Scan for the cell matching the given text and deliver its [X, Y] coordinate at center. 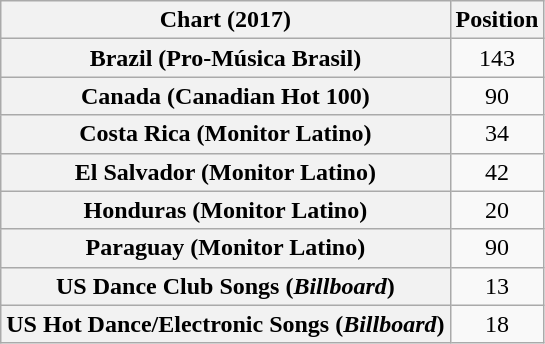
Paraguay (Monitor Latino) [226, 248]
Honduras (Monitor Latino) [226, 210]
El Salvador (Monitor Latino) [226, 172]
18 [497, 324]
13 [497, 286]
Position [497, 20]
Chart (2017) [226, 20]
Canada (Canadian Hot 100) [226, 96]
143 [497, 58]
Costa Rica (Monitor Latino) [226, 134]
20 [497, 210]
US Hot Dance/Electronic Songs (Billboard) [226, 324]
US Dance Club Songs (Billboard) [226, 286]
34 [497, 134]
42 [497, 172]
Brazil (Pro-Música Brasil) [226, 58]
